Determine the (X, Y) coordinate at the center of the cell enclosing the given text.  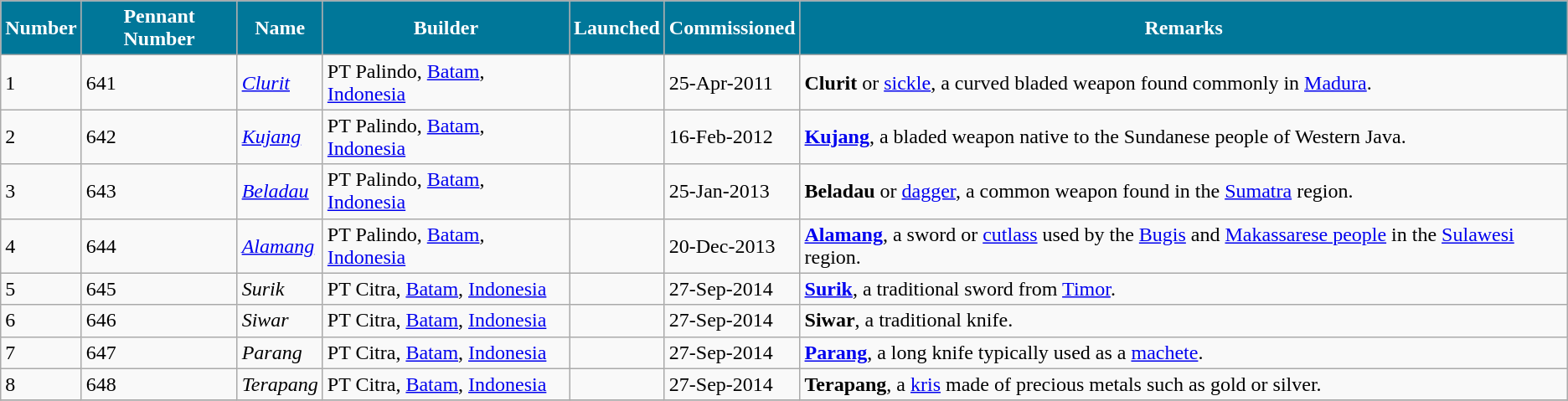
Clurit or sickle, a curved bladed weapon found commonly in Madura. (1184, 82)
1 (41, 82)
Surik (280, 289)
Pennant Number (159, 28)
Siwar (280, 321)
Alamang (280, 246)
644 (159, 246)
Terapang, a kris made of precious metals such as gold or silver. (1184, 384)
8 (41, 384)
646 (159, 321)
Builder (446, 28)
Name (280, 28)
7 (41, 352)
3 (41, 191)
25-Apr-2011 (732, 82)
Siwar, a traditional knife. (1184, 321)
2 (41, 137)
16-Feb-2012 (732, 137)
Number (41, 28)
Terapang (280, 384)
Beladau or dagger, a common weapon found in the Sumatra region. (1184, 191)
647 (159, 352)
Parang, a long knife typically used as a machete. (1184, 352)
Kujang, a bladed weapon native to the Sundanese people of Western Java. (1184, 137)
Parang (280, 352)
648 (159, 384)
5 (41, 289)
Kujang (280, 137)
643 (159, 191)
Launched (617, 28)
Surik, a traditional sword from Timor. (1184, 289)
25-Jan-2013 (732, 191)
20-Dec-2013 (732, 246)
Beladau (280, 191)
645 (159, 289)
6 (41, 321)
Clurit (280, 82)
Alamang, a sword or cutlass used by the Bugis and Makassarese people in the Sulawesi region. (1184, 246)
642 (159, 137)
Commissioned (732, 28)
641 (159, 82)
Remarks (1184, 28)
4 (41, 246)
